Pinpoint the cell where the given text exists, returning its [X, Y] midpoint coordinate. 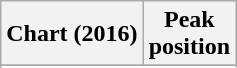
Peakposition [189, 34]
Chart (2016) [72, 34]
